Provide the [x, y] coordinate of the cell's center where the given text is located.  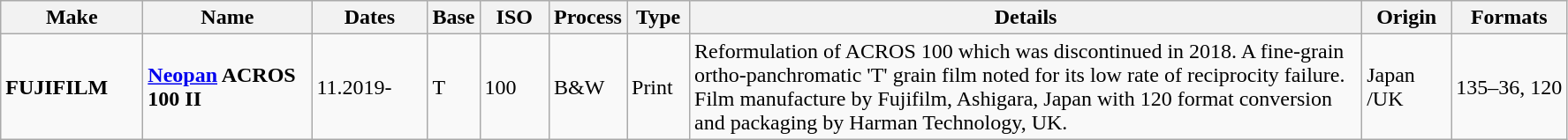
Origin [1406, 18]
Base [454, 18]
Type [659, 18]
B&W [588, 86]
Japan /UK [1406, 86]
11.2019- [369, 86]
Dates [369, 18]
Details [1026, 18]
FUJIFILM [72, 86]
Formats [1509, 18]
Process [588, 18]
135–36, 120 [1509, 86]
100 [514, 86]
T [454, 86]
Make [72, 18]
Name [228, 18]
Print [659, 86]
Neopan ACROS 100 II [228, 86]
ISO [514, 18]
